Pinpoint the cell where the given text exists, returning its (x, y) midpoint coordinate. 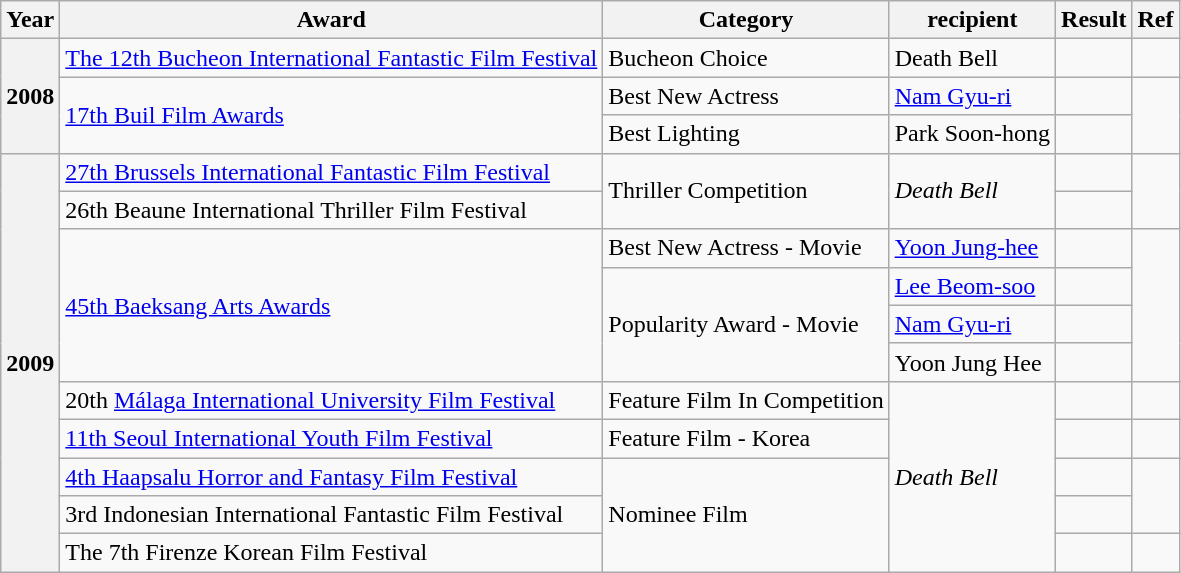
Park Soon-hong (972, 134)
Best Lighting (746, 134)
The 7th Firenze Korean Film Festival (332, 553)
17th Buil Film Awards (332, 115)
Best New Actress - Movie (746, 248)
Best New Actress (746, 96)
2009 (30, 362)
27th Brussels International Fantastic Film Festival (332, 172)
45th Baeksang Arts Awards (332, 305)
4th Haapsalu Horror and Fantasy Film Festival (332, 477)
Ref (1156, 20)
Lee Beom-soo (972, 286)
Popularity Award - Movie (746, 324)
Feature Film - Korea (746, 438)
20th Málaga International University Film Festival (332, 400)
3rd Indonesian International Fantastic Film Festival (332, 515)
Award (332, 20)
Feature Film In Competition (746, 400)
Yoon Jung-hee (972, 248)
Bucheon Choice (746, 58)
11th Seoul International Youth Film Festival (332, 438)
recipient (972, 20)
Year (30, 20)
Result (1094, 20)
Category (746, 20)
Nominee Film (746, 515)
26th Beaune International Thriller Film Festival (332, 210)
The 12th Bucheon International Fantastic Film Festival (332, 58)
Yoon Jung Hee (972, 362)
2008 (30, 96)
Thriller Competition (746, 191)
